Pinpoint the cell where the given text exists, returning its [X, Y] midpoint coordinate. 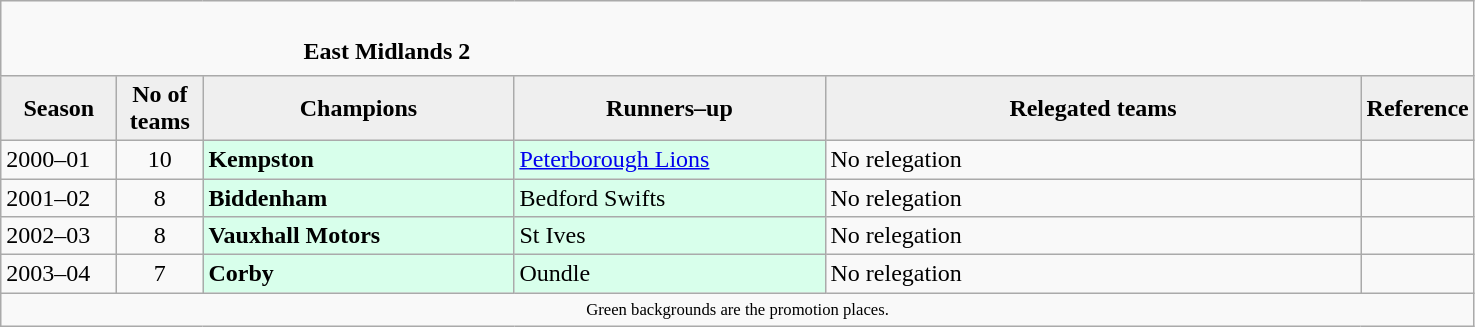
Green backgrounds are the promotion places. [738, 310]
2001–02 [59, 197]
No of teams [160, 108]
Kempston [358, 159]
Bedford Swifts [670, 197]
Oundle [670, 274]
7 [160, 274]
Biddenham [358, 197]
2000–01 [59, 159]
10 [160, 159]
2002–03 [59, 236]
Reference [1418, 108]
Runners–up [670, 108]
2003–04 [59, 274]
Season [59, 108]
Corby [358, 274]
Champions [358, 108]
Relegated teams [1093, 108]
St Ives [670, 236]
Peterborough Lions [670, 159]
Vauxhall Motors [358, 236]
